From the cell containing the given text, extract its center point as (x, y) coordinate. 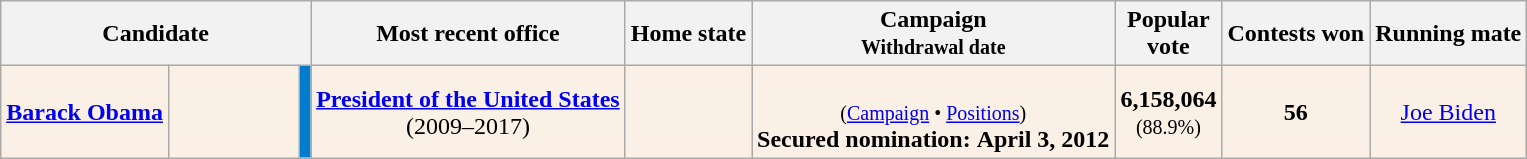
Candidate (156, 34)
(Campaign • Positions)Secured nomination: April 3, 2012 (934, 112)
56 (1296, 112)
Joe Biden (1448, 112)
Running mate (1448, 34)
Home state (688, 34)
CampaignWithdrawal date (934, 34)
Most recent office (468, 34)
Popularvote (1168, 34)
Contests won (1296, 34)
6,158,064(88.9%) (1168, 112)
Barack Obama (85, 112)
President of the United States(2009–2017) (468, 112)
